Provide the (x, y) coordinate of the cell's center where the given text is located.  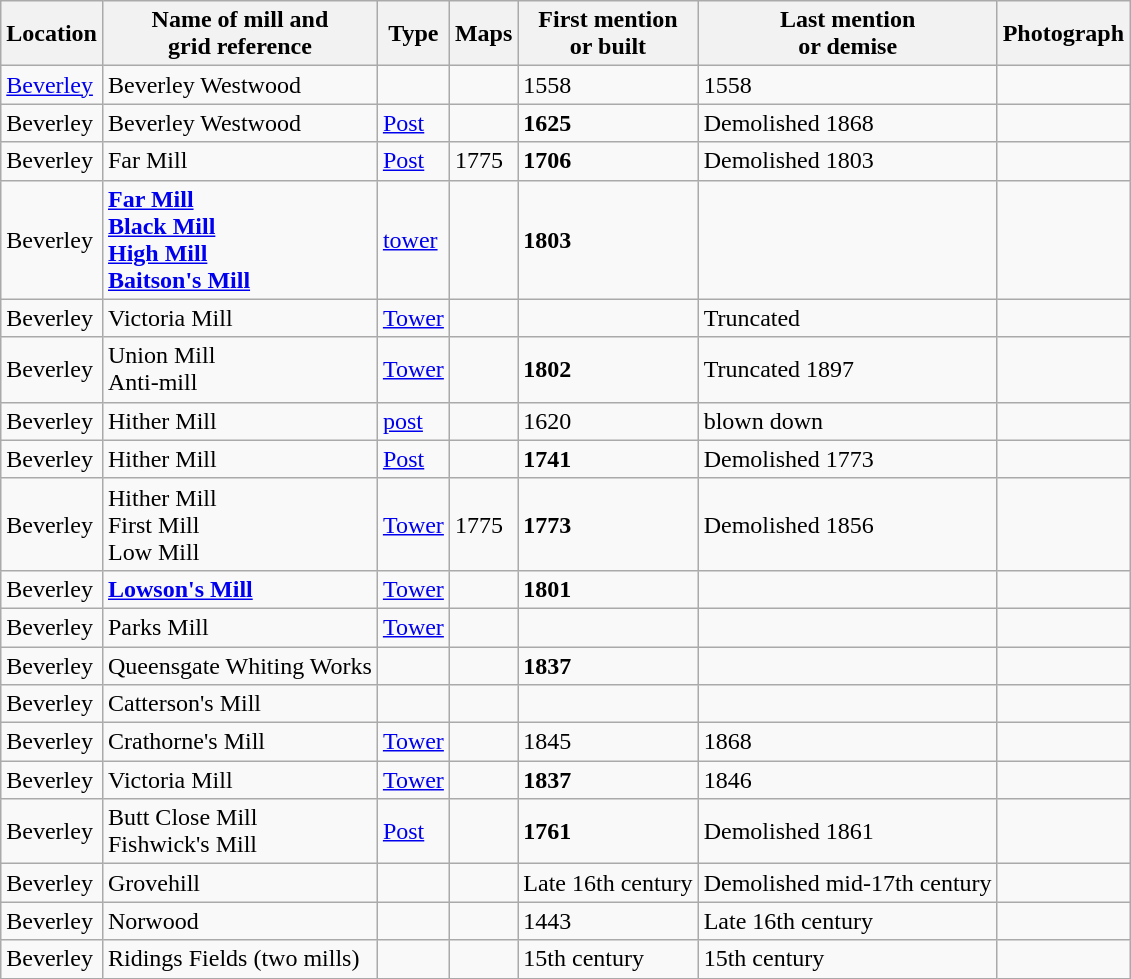
Demolished 1868 (848, 123)
Ridings Fields (two mills) (240, 959)
Lowson's Mill (240, 589)
Location (52, 34)
Last mention or demise (848, 34)
1706 (608, 161)
Norwood (240, 921)
Union MillAnti-mill (240, 370)
Type (413, 34)
Photograph (1063, 34)
1620 (608, 421)
Demolished mid-17th century (848, 883)
1845 (608, 742)
1801 (608, 589)
Grovehill (240, 883)
Truncated (848, 318)
First mentionor built (608, 34)
1761 (608, 832)
Maps (483, 34)
Hither MillFirst MillLow Mill (240, 524)
1741 (608, 459)
Parks Mill (240, 627)
1868 (848, 742)
Far Mill (240, 161)
1443 (608, 921)
1773 (608, 524)
Demolished 1861 (848, 832)
Demolished 1803 (848, 161)
1625 (608, 123)
tower (413, 240)
Queensgate Whiting Works (240, 665)
post (413, 421)
Butt Close MillFishwick's Mill (240, 832)
Name of mill andgrid reference (240, 34)
Crathorne's Mill (240, 742)
Demolished 1856 (848, 524)
Truncated 1897 (848, 370)
1802 (608, 370)
Far MillBlack MillHigh MillBaitson's Mill (240, 240)
blown down (848, 421)
Demolished 1773 (848, 459)
1846 (848, 780)
1803 (608, 240)
Catterson's Mill (240, 704)
